Locate the cell with the specified text and output its [x, y] center coordinate. 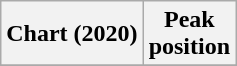
Chart (2020) [72, 34]
Peakposition [189, 34]
